Output the [x, y] coordinate of the center of the cell containing the given text.  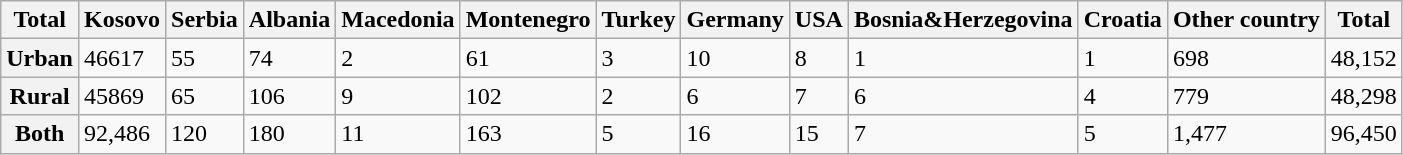
48,298 [1364, 96]
16 [735, 134]
Albania [289, 20]
Urban [40, 58]
45869 [122, 96]
11 [398, 134]
USA [818, 20]
Serbia [205, 20]
Bosnia&Herzegovina [963, 20]
120 [205, 134]
102 [528, 96]
Macedonia [398, 20]
Both [40, 134]
10 [735, 58]
48,152 [1364, 58]
Croatia [1122, 20]
74 [289, 58]
Montenegro [528, 20]
698 [1246, 58]
Other country [1246, 20]
55 [205, 58]
9 [398, 96]
180 [289, 134]
46617 [122, 58]
96,450 [1364, 134]
61 [528, 58]
4 [1122, 96]
3 [638, 58]
779 [1246, 96]
Turkey [638, 20]
65 [205, 96]
Germany [735, 20]
1,477 [1246, 134]
Kosovo [122, 20]
106 [289, 96]
15 [818, 134]
8 [818, 58]
Rural [40, 96]
92,486 [122, 134]
163 [528, 134]
